From the cell containing the given text, extract its center point as (x, y) coordinate. 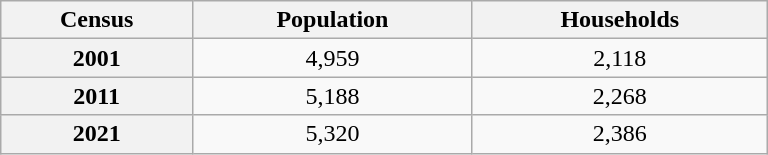
2,386 (620, 134)
Population (333, 20)
2021 (97, 134)
2011 (97, 96)
Households (620, 20)
Census (97, 20)
5,188 (333, 96)
2001 (97, 58)
2,268 (620, 96)
2,118 (620, 58)
5,320 (333, 134)
4,959 (333, 58)
